Provide the [x, y] coordinate of the cell's center where the given text is located.  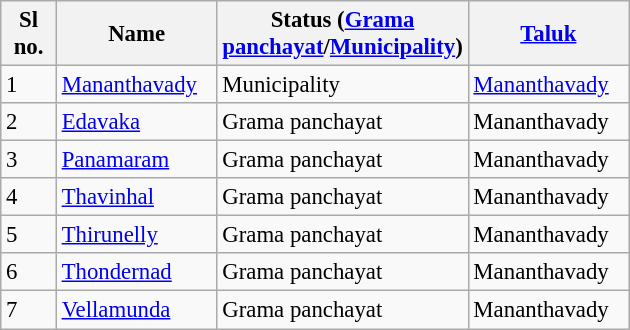
Thondernad [136, 273]
Status (Grama panchayat/Municipality) [342, 34]
Municipality [342, 85]
Taluk [548, 34]
5 [29, 235]
7 [29, 310]
2 [29, 122]
Vellamunda [136, 310]
6 [29, 273]
4 [29, 197]
Thavinhal [136, 197]
Thirunelly [136, 235]
Sl no. [29, 34]
3 [29, 160]
Edavaka [136, 122]
Panamaram [136, 160]
1 [29, 85]
Name [136, 34]
